Search for the cell housing the specified text and yield its [X, Y] center coordinate. 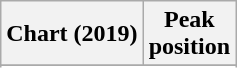
Chart (2019) [72, 34]
Peakposition [189, 34]
